From the cell containing the given text, extract its center point as (x, y) coordinate. 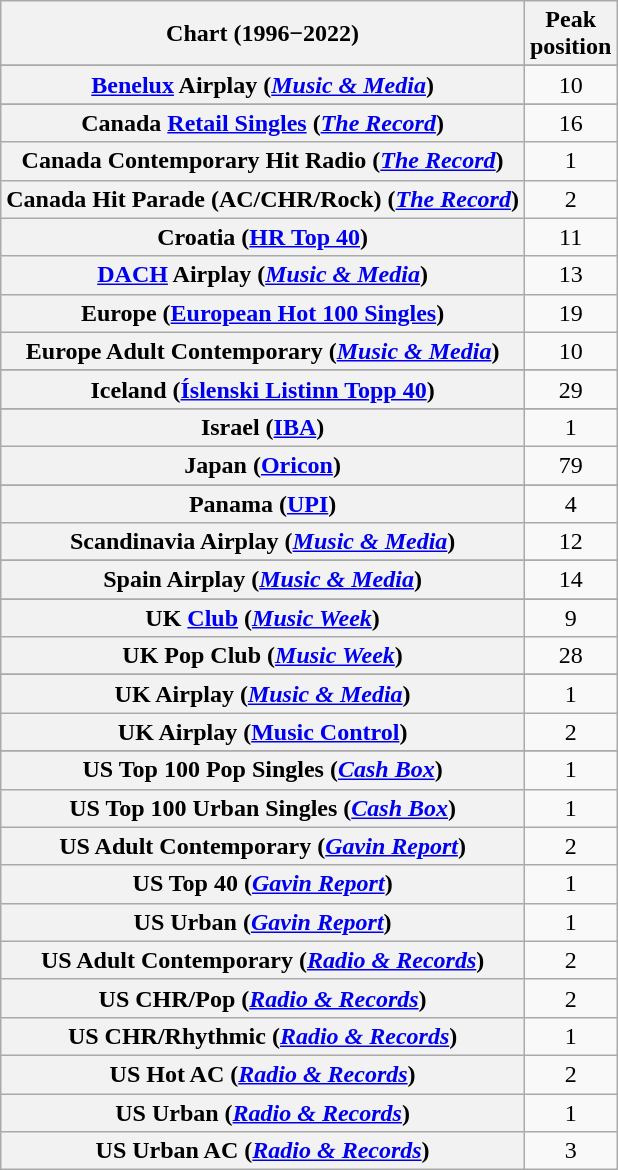
UK Airplay (Music Control) (263, 732)
US CHR/Pop (Radio & Records) (263, 998)
9 (570, 618)
Europe Adult Contemporary (Music & Media) (263, 351)
13 (570, 275)
Panama (UPI) (263, 503)
US Adult Contemporary (Gavin Report) (263, 846)
UK Airplay (Music & Media) (263, 694)
14 (570, 580)
UK Club (Music Week) (263, 618)
Iceland (Íslenski Listinn Topp 40) (263, 389)
US Top 40 (Gavin Report) (263, 884)
11 (570, 237)
79 (570, 465)
3 (570, 1151)
US Top 100 Pop Singles (Cash Box) (263, 770)
US Hot AC (Radio & Records) (263, 1074)
Benelux Airplay (Music & Media) (263, 85)
Croatia (HR Top 40) (263, 237)
Japan (Oricon) (263, 465)
Canada Retail Singles (The Record) (263, 123)
Israel (IBA) (263, 427)
16 (570, 123)
Canada Hit Parade (AC/CHR/Rock) (The Record) (263, 199)
29 (570, 389)
DACH Airplay (Music & Media) (263, 275)
US Urban (Radio & Records) (263, 1113)
4 (570, 503)
Canada Contemporary Hit Radio (The Record) (263, 161)
28 (570, 656)
Chart (1996−2022) (263, 34)
US Urban (Gavin Report) (263, 922)
Peakposition (570, 34)
12 (570, 542)
US Adult Contemporary (Radio & Records) (263, 960)
Spain Airplay (Music & Media) (263, 580)
US Top 100 Urban Singles (Cash Box) (263, 808)
US Urban AC (Radio & Records) (263, 1151)
Europe (European Hot 100 Singles) (263, 313)
Scandinavia Airplay (Music & Media) (263, 542)
19 (570, 313)
UK Pop Club (Music Week) (263, 656)
US CHR/Rhythmic (Radio & Records) (263, 1036)
